Scan for the cell matching the given text and deliver its [X, Y] coordinate at center. 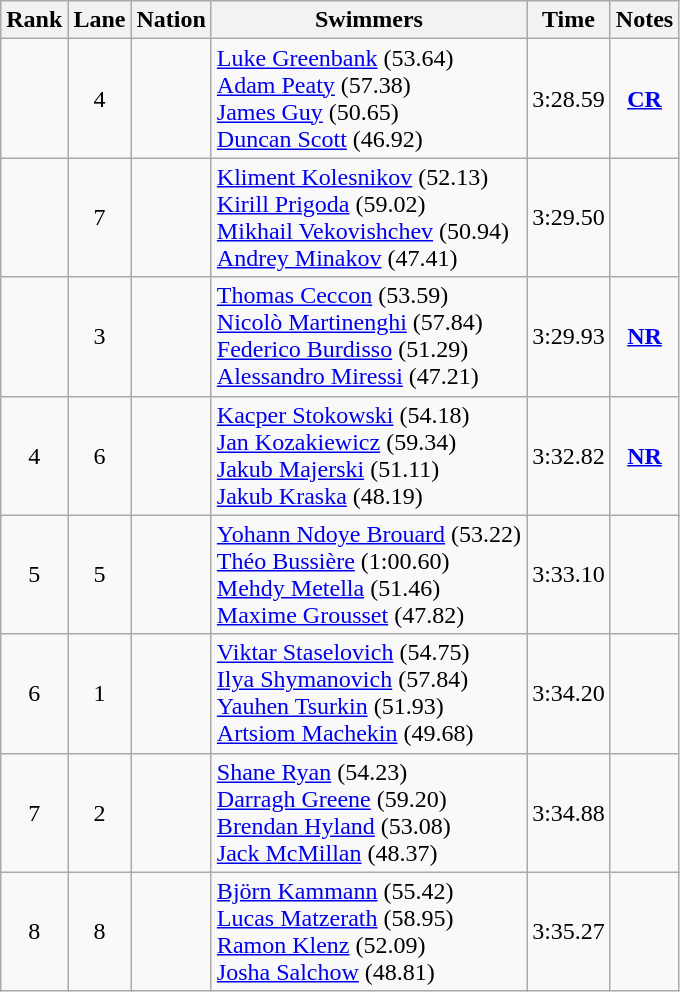
3:28.59 [569, 98]
CR [644, 98]
3:29.50 [569, 218]
Lane [100, 20]
Kliment Kolesnikov (52.13)Kirill Prigoda (59.02)Mikhail Vekovishchev (50.94)Andrey Minakov (47.41) [368, 218]
3:29.93 [569, 336]
Kacper Stokowski (54.18)Jan Kozakiewicz (59.34)Jakub Majerski (51.11)Jakub Kraska (48.19) [368, 456]
Notes [644, 20]
Björn Kammann (55.42)Lucas Matzerath (58.95)Ramon Klenz (52.09)Josha Salchow (48.81) [368, 932]
Shane Ryan (54.23)Darragh Greene (59.20)Brendan Hyland (53.08)Jack McMillan (48.37) [368, 812]
3:33.10 [569, 574]
Time [569, 20]
3:34.88 [569, 812]
Luke Greenbank (53.64)Adam Peaty (57.38)James Guy (50.65)Duncan Scott (46.92) [368, 98]
1 [100, 694]
Viktar Staselovich (54.75)Ilya Shymanovich (57.84)Yauhen Tsurkin (51.93)Artsiom Machekin (49.68) [368, 694]
3:35.27 [569, 932]
Thomas Ceccon (53.59)Nicolò Martinenghi (57.84)Federico Burdisso (51.29)Alessandro Miressi (47.21) [368, 336]
Yohann Ndoye Brouard (53.22)Théo Bussière (1:00.60)Mehdy Metella (51.46)Maxime Grousset (47.82) [368, 574]
3 [100, 336]
Swimmers [368, 20]
3:34.20 [569, 694]
Rank [34, 20]
2 [100, 812]
Nation [171, 20]
3:32.82 [569, 456]
